Locate the cell with the specified text and output its [x, y] center coordinate. 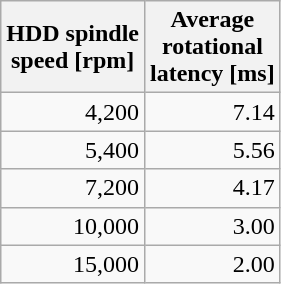
5,400 [73, 150]
Averagerotationallatency [ms] [213, 47]
2.00 [213, 264]
15,000 [73, 264]
4.17 [213, 188]
10,000 [73, 226]
7,200 [73, 188]
4,200 [73, 112]
3.00 [213, 226]
5.56 [213, 150]
7.14 [213, 112]
HDD spindlespeed [rpm] [73, 47]
